Search for the cell housing the specified text and yield its (x, y) center coordinate. 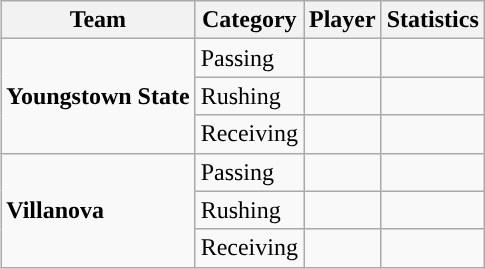
Category (249, 20)
Villanova (98, 210)
Team (98, 20)
Statistics (432, 20)
Youngstown State (98, 96)
Player (343, 20)
